For the text-containing cell, return its midpoint in (x, y) coordinate format. 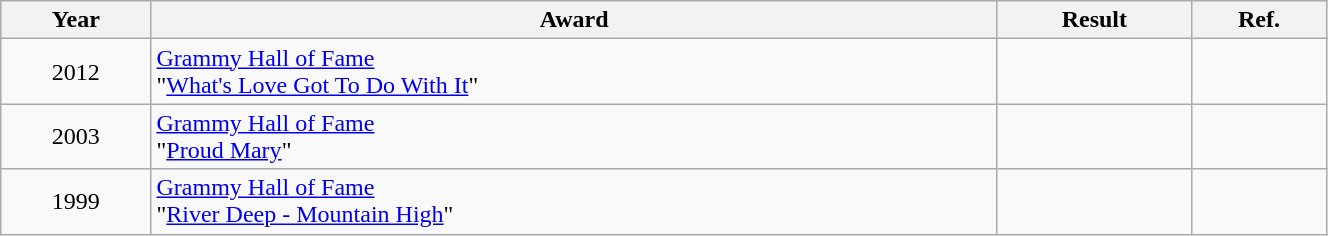
Grammy Hall of Fame"River Deep - Mountain High" (574, 202)
Year (76, 20)
2003 (76, 136)
Ref. (1260, 20)
1999 (76, 202)
Grammy Hall of Fame"What's Love Got To Do With It" (574, 72)
Result (1094, 20)
Award (574, 20)
Grammy Hall of Fame"Proud Mary" (574, 136)
2012 (76, 72)
